From the cell containing the given text, extract its center point as (x, y) coordinate. 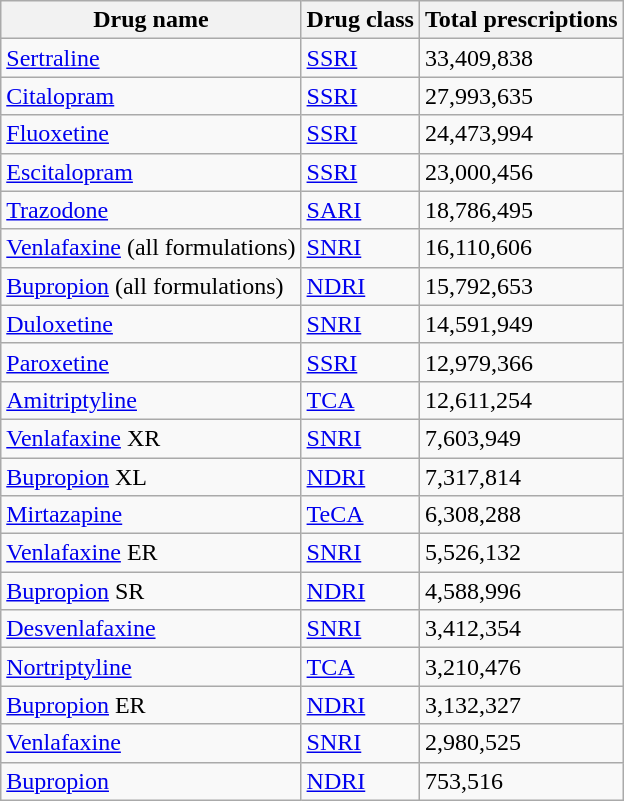
33,409,838 (521, 58)
6,308,288 (521, 515)
Total prescriptions (521, 20)
Mirtazapine (151, 515)
SARI (360, 210)
Sertraline (151, 58)
Bupropion (all formulations) (151, 286)
Bupropion ER (151, 705)
Venlafaxine (151, 743)
Amitriptyline (151, 400)
Venlafaxine ER (151, 553)
Drug class (360, 20)
14,591,949 (521, 324)
Fluoxetine (151, 134)
Bupropion XL (151, 477)
4,588,996 (521, 591)
27,993,635 (521, 96)
7,317,814 (521, 477)
3,132,327 (521, 705)
Bupropion (151, 781)
18,786,495 (521, 210)
753,516 (521, 781)
23,000,456 (521, 172)
Nortriptyline (151, 667)
3,412,354 (521, 629)
15,792,653 (521, 286)
Venlafaxine XR (151, 438)
24,473,994 (521, 134)
Bupropion SR (151, 591)
Drug name (151, 20)
TeCA (360, 515)
3,210,476 (521, 667)
Trazodone (151, 210)
Citalopram (151, 96)
Venlafaxine (all formulations) (151, 248)
2,980,525 (521, 743)
12,979,366 (521, 362)
Duloxetine (151, 324)
7,603,949 (521, 438)
Escitalopram (151, 172)
Desvenlafaxine (151, 629)
16,110,606 (521, 248)
5,526,132 (521, 553)
12,611,254 (521, 400)
Paroxetine (151, 362)
